Pinpoint the cell where the given text exists, returning its (x, y) midpoint coordinate. 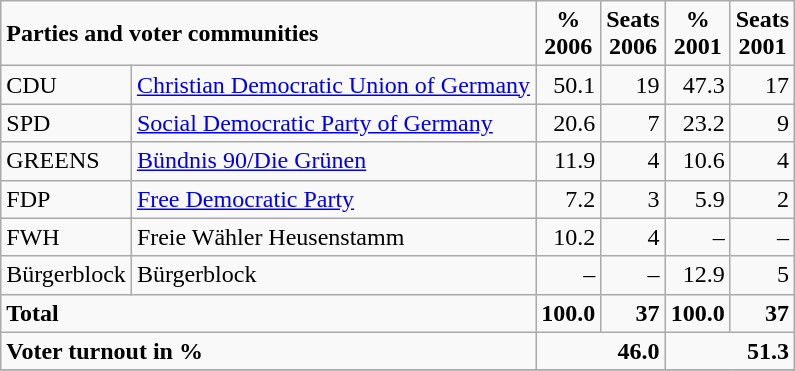
17 (762, 85)
CDU (66, 85)
9 (762, 123)
2 (762, 199)
50.1 (568, 85)
Free Democratic Party (333, 199)
SPD (66, 123)
Parties and voter communities (268, 34)
20.6 (568, 123)
11.9 (568, 161)
Seats2006 (633, 34)
%2001 (698, 34)
GREENS (66, 161)
3 (633, 199)
FDP (66, 199)
%2006 (568, 34)
47.3 (698, 85)
19 (633, 85)
Christian Democratic Union of Germany (333, 85)
Voter turnout in % (268, 351)
5.9 (698, 199)
46.0 (600, 351)
Total (268, 313)
Freie Wähler Heusenstamm (333, 237)
12.9 (698, 275)
51.3 (730, 351)
23.2 (698, 123)
Social Democratic Party of Germany (333, 123)
10.2 (568, 237)
5 (762, 275)
7 (633, 123)
FWH (66, 237)
7.2 (568, 199)
Seats2001 (762, 34)
10.6 (698, 161)
Bündnis 90/Die Grünen (333, 161)
